From the cell containing the given text, extract its center point as [x, y] coordinate. 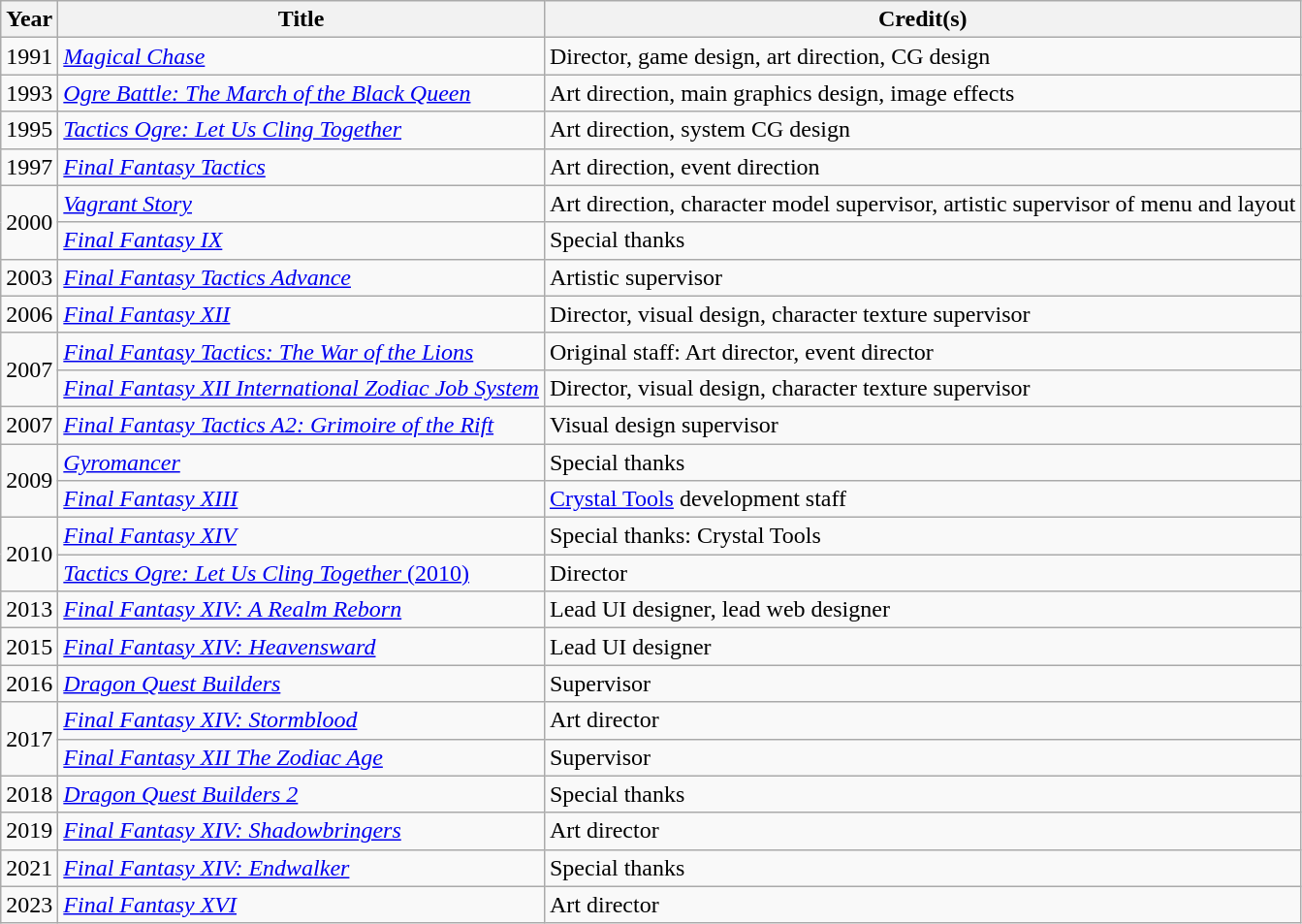
Title [302, 19]
Dragon Quest Builders [302, 684]
2000 [29, 222]
Final Fantasy XIV: Shadowbringers [302, 831]
Final Fantasy XII International Zodiac Job System [302, 388]
Final Fantasy XII [302, 314]
2016 [29, 684]
Final Fantasy XII The Zodiac Age [302, 757]
Final Fantasy XIV: A Realm Reborn [302, 610]
Crystal Tools development staff [923, 499]
Final Fantasy XIV: Endwalker [302, 868]
2003 [29, 277]
1993 [29, 93]
Final Fantasy Tactics Advance [302, 277]
Final Fantasy XIII [302, 499]
Final Fantasy XIV: Stormblood [302, 720]
Magical Chase [302, 56]
Dragon Quest Builders 2 [302, 794]
Tactics Ogre: Let Us Cling Together (2010) [302, 573]
Final Fantasy XVI [302, 905]
2021 [29, 868]
1991 [29, 56]
Director, game design, art direction, CG design [923, 56]
2023 [29, 905]
Lead UI designer, lead web designer [923, 610]
Ogre Battle: The March of the Black Queen [302, 93]
1995 [29, 130]
Final Fantasy XIV [302, 536]
Original staff: Art director, event director [923, 351]
Final Fantasy Tactics: The War of the Lions [302, 351]
Lead UI designer [923, 647]
Art direction, system CG design [923, 130]
2017 [29, 739]
2015 [29, 647]
2006 [29, 314]
Final Fantasy Tactics A2: Grimoire of the Rift [302, 425]
2010 [29, 555]
Director [923, 573]
Tactics Ogre: Let Us Cling Together [302, 130]
Final Fantasy XIV: Heavensward [302, 647]
Final Fantasy IX [302, 240]
Art direction, event direction [923, 167]
Vagrant Story [302, 204]
2018 [29, 794]
Art direction, main graphics design, image effects [923, 93]
Credit(s) [923, 19]
1997 [29, 167]
Visual design supervisor [923, 425]
Gyromancer [302, 462]
2013 [29, 610]
2019 [29, 831]
Art direction, character model supervisor, artistic supervisor of menu and layout [923, 204]
Year [29, 19]
2009 [29, 481]
Artistic supervisor [923, 277]
Special thanks: Crystal Tools [923, 536]
Final Fantasy Tactics [302, 167]
